Pinpoint the cell where the given text exists, returning its [x, y] midpoint coordinate. 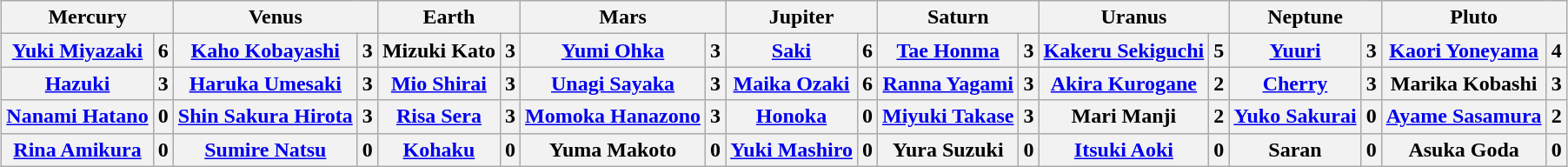
Asuka Goda [1464, 150]
Ranna Yagami [947, 83]
Nanami Hatano [77, 117]
Cherry [1295, 83]
Maika Ozaki [792, 83]
4 [1556, 50]
Marika Kobashi [1464, 83]
Kohaku [438, 150]
Jupiter [801, 17]
Ayame Sasamura [1464, 117]
Akira Kurogane [1124, 83]
Kaho Kobayashi [265, 50]
Unagi Sayaka [614, 83]
Mizuki Kato [438, 50]
Haruka Umesaki [265, 83]
Yumi Ohka [614, 50]
Miyuki Takase [947, 117]
Kaori Yoneyama [1464, 50]
Rina Amikura [77, 150]
Saturn [958, 17]
5 [1219, 50]
Mars [623, 17]
Neptune [1306, 17]
Saki [792, 50]
Yuki Miyazaki [77, 50]
Momoka Hanazono [614, 117]
Saran [1295, 150]
Yuma Makoto [614, 150]
Uranus [1133, 17]
Pluto [1474, 17]
Itsuki Aoki [1124, 150]
Yuuri [1295, 50]
Honoka [792, 117]
Earth [448, 17]
Mari Manji [1124, 117]
Sumire Natsu [265, 150]
Venus [275, 17]
Hazuki [77, 83]
Kakeru Sekiguchi [1124, 50]
Yuko Sakurai [1295, 117]
Risa Sera [438, 117]
Shin Sakura Hirota [265, 117]
Mio Shirai [438, 83]
Mercury [87, 17]
Yuki Mashiro [792, 150]
Yura Suzuki [947, 150]
Tae Honma [947, 50]
